Provide the (X, Y) coordinate of the cell's center where the given text is located.  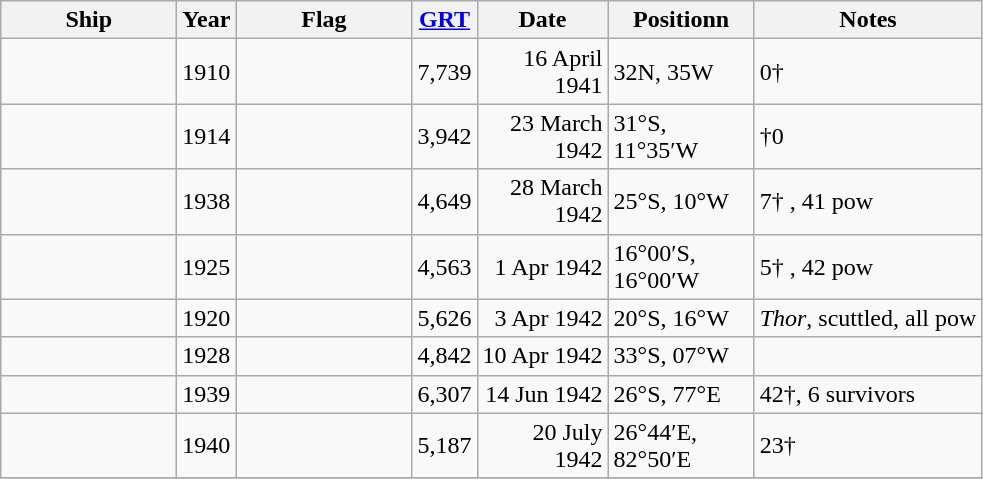
5,187 (444, 446)
28 March 1942 (542, 202)
Flag (324, 20)
1925 (206, 266)
31°S, 11°35′W (681, 136)
6,307 (444, 394)
5,626 (444, 318)
16°00′S, 16°00′W (681, 266)
1938 (206, 202)
Positionn (681, 20)
5† , 42 pow (868, 266)
Year (206, 20)
3 Apr 1942 (542, 318)
3,942 (444, 136)
20 July 1942 (542, 446)
4,842 (444, 356)
1939 (206, 394)
16 April 1941 (542, 72)
1940 (206, 446)
1914 (206, 136)
0† (868, 72)
1928 (206, 356)
GRT (444, 20)
Notes (868, 20)
4,649 (444, 202)
1910 (206, 72)
10 Apr 1942 (542, 356)
Ship (89, 20)
32N, 35W (681, 72)
14 Jun 1942 (542, 394)
26°S, 77°E (681, 394)
26°44′E, 82°50′E (681, 446)
7,739 (444, 72)
1920 (206, 318)
7† , 41 pow (868, 202)
1 Apr 1942 (542, 266)
†0 (868, 136)
20°S, 16°W (681, 318)
33°S, 07°W (681, 356)
4,563 (444, 266)
23 March 1942 (542, 136)
23† (868, 446)
Thor, scuttled, all pow (868, 318)
42†, 6 survivors (868, 394)
Date (542, 20)
25°S, 10°W (681, 202)
